Scan for the cell matching the given text and deliver its [x, y] coordinate at center. 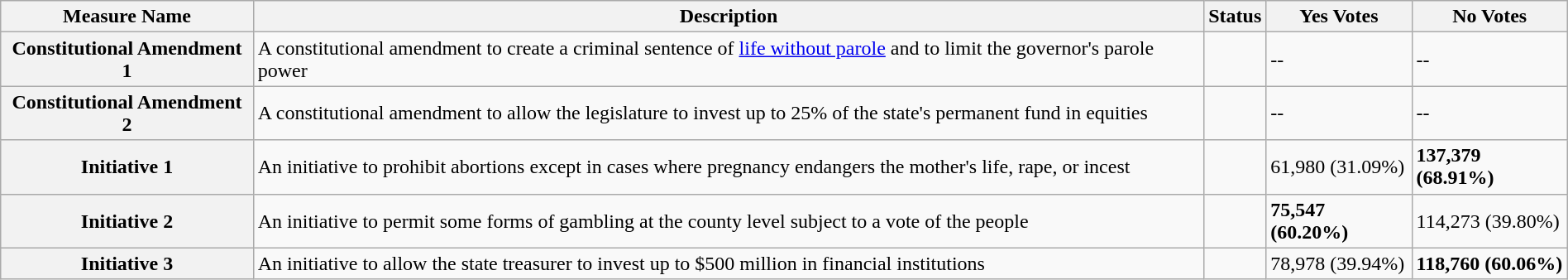
Yes Votes [1339, 17]
Measure Name [127, 17]
Initiative 1 [127, 167]
Initiative 3 [127, 263]
61,980 (31.09%) [1339, 167]
114,273 (39.80%) [1489, 220]
No Votes [1489, 17]
75,547 (60.20%) [1339, 220]
Constitutional Amendment 2 [127, 113]
Constitutional Amendment 1 [127, 60]
An initiative to allow the state treasurer to invest up to $500 million in financial institutions [728, 263]
Status [1236, 17]
A constitutional amendment to allow the legislature to invest up to 25% of the state's permanent fund in equities [728, 113]
Description [728, 17]
A constitutional amendment to create a criminal sentence of life without parole and to limit the governor's parole power [728, 60]
An initiative to permit some forms of gambling at the county level subject to a vote of the people [728, 220]
118,760 (60.06%) [1489, 263]
137,379 (68.91%) [1489, 167]
Initiative 2 [127, 220]
An initiative to prohibit abortions except in cases where pregnancy endangers the mother's life, rape, or incest [728, 167]
78,978 (39.94%) [1339, 263]
